Pinpoint the cell where the given text exists, returning its (X, Y) midpoint coordinate. 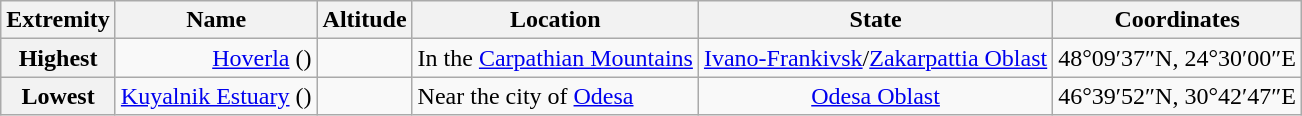
46°39′52″N, 30°42′47″E (1178, 96)
Altitude (364, 20)
Kuyalnik Estuary () (216, 96)
Location (555, 20)
Coordinates (1178, 20)
48°09′37″N, 24°30′00″E (1178, 58)
Ivano-Frankivsk/Zakarpattia Oblast (875, 58)
Name (216, 20)
State (875, 20)
Near the city of Odesa (555, 96)
Odesa Oblast (875, 96)
Lowest (58, 96)
Hoverla () (216, 58)
Extremity (58, 20)
Highest (58, 58)
In the Carpathian Mountains (555, 58)
